For the text-containing cell, return its midpoint in [x, y] coordinate format. 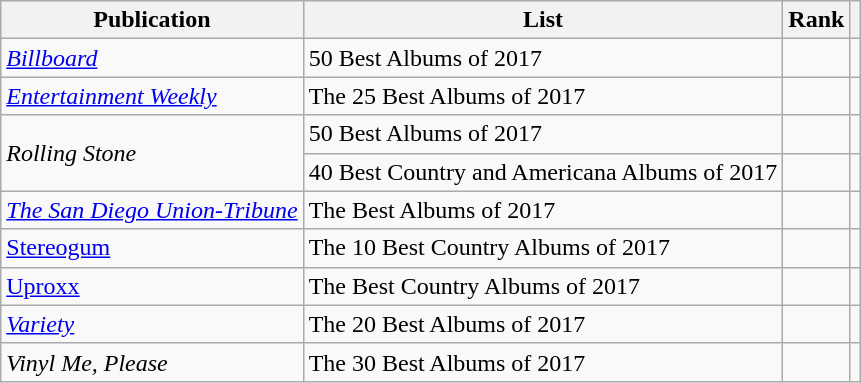
The 25 Best Albums of 2017 [543, 96]
Vinyl Me, Please [152, 362]
Stereogum [152, 248]
Rolling Stone [152, 153]
40 Best Country and Americana Albums of 2017 [543, 172]
Billboard [152, 58]
List [543, 20]
Publication [152, 20]
The Best Albums of 2017 [543, 210]
The San Diego Union-Tribune [152, 210]
The 10 Best Country Albums of 2017 [543, 248]
Uproxx [152, 286]
Entertainment Weekly [152, 96]
The 30 Best Albums of 2017 [543, 362]
The 20 Best Albums of 2017 [543, 324]
The Best Country Albums of 2017 [543, 286]
Rank [816, 20]
Variety [152, 324]
